Identify which cell holds the provided text, then report its [X, Y] central coordinate. 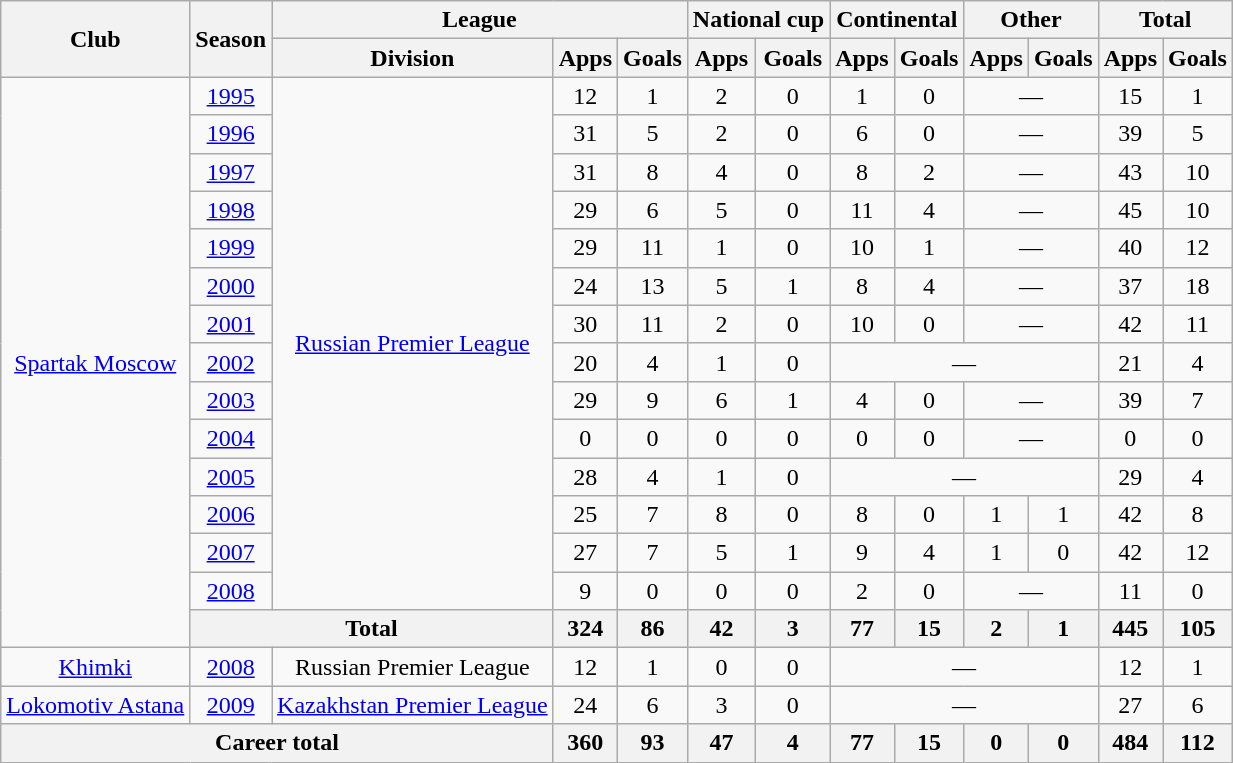
1996 [231, 134]
20 [585, 362]
2005 [231, 477]
Other [1031, 20]
Khimki [96, 667]
Club [96, 39]
2009 [231, 705]
112 [1198, 743]
37 [1130, 286]
Kazakhstan Premier League [413, 705]
League [480, 20]
2002 [231, 362]
Continental [897, 20]
484 [1130, 743]
13 [653, 286]
National cup [758, 20]
47 [721, 743]
2004 [231, 438]
18 [1198, 286]
21 [1130, 362]
Season [231, 39]
28 [585, 477]
Division [413, 58]
45 [1130, 210]
86 [653, 629]
Career total [277, 743]
Lokomotiv Astana [96, 705]
1997 [231, 172]
1995 [231, 96]
2006 [231, 515]
1998 [231, 210]
93 [653, 743]
324 [585, 629]
2000 [231, 286]
2003 [231, 400]
2007 [231, 553]
445 [1130, 629]
30 [585, 324]
360 [585, 743]
1999 [231, 248]
2001 [231, 324]
105 [1198, 629]
40 [1130, 248]
43 [1130, 172]
25 [585, 515]
Spartak Moscow [96, 362]
